Detect which cell encompasses the target text, then output its (x, y) center coordinate. 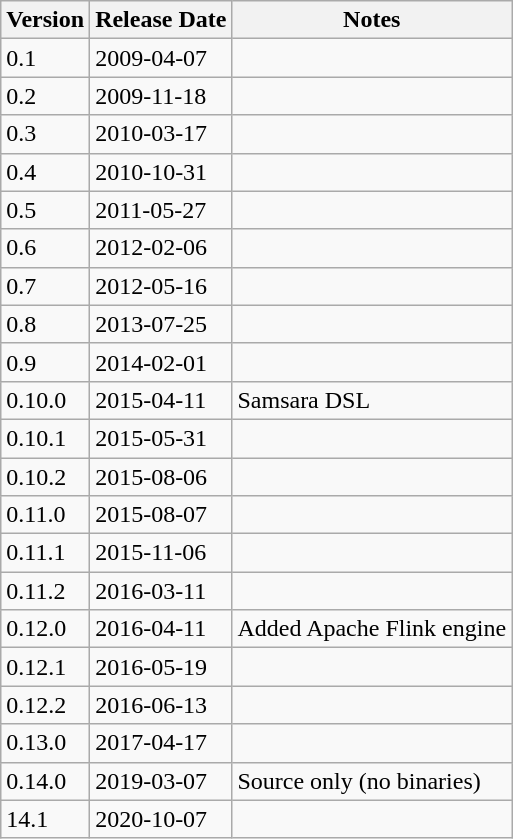
0.11.2 (46, 591)
2009-04-07 (161, 58)
2015-11-06 (161, 553)
0.10.1 (46, 438)
0.7 (46, 286)
2010-03-17 (161, 134)
0.2 (46, 96)
2016-06-13 (161, 705)
0.1 (46, 58)
0.8 (46, 324)
2014-02-01 (161, 362)
0.13.0 (46, 743)
2017-04-17 (161, 743)
0.5 (46, 210)
2013-07-25 (161, 324)
0.3 (46, 134)
2015-04-11 (161, 400)
14.1 (46, 819)
2020-10-07 (161, 819)
0.10.2 (46, 477)
0.14.0 (46, 781)
2012-05-16 (161, 286)
Source only (no binaries) (372, 781)
0.10.0 (46, 400)
2010-10-31 (161, 172)
0.12.1 (46, 667)
2016-05-19 (161, 667)
2015-08-07 (161, 515)
2015-08-06 (161, 477)
Added Apache Flink engine (372, 629)
2009-11-18 (161, 96)
Notes (372, 20)
0.12.0 (46, 629)
0.11.0 (46, 515)
Samsara DSL (372, 400)
Version (46, 20)
0.11.1 (46, 553)
2015-05-31 (161, 438)
Release Date (161, 20)
0.4 (46, 172)
2016-03-11 (161, 591)
2012-02-06 (161, 248)
0.9 (46, 362)
0.6 (46, 248)
0.12.2 (46, 705)
2016-04-11 (161, 629)
2011-05-27 (161, 210)
2019-03-07 (161, 781)
